Locate the cell with the specified text and output its [X, Y] center coordinate. 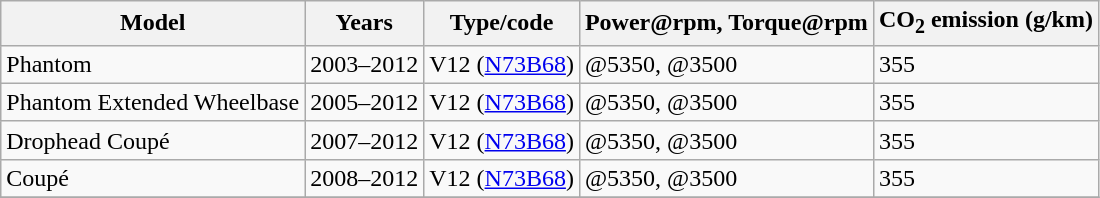
Coupé [153, 178]
Phantom [153, 64]
CO2 emission (g/km) [986, 23]
2003–2012 [364, 64]
Years [364, 23]
2007–2012 [364, 140]
Model [153, 23]
Drophead Coupé [153, 140]
Type/code [502, 23]
2005–2012 [364, 102]
2008–2012 [364, 178]
Power@rpm, Torque@rpm [726, 23]
Phantom Extended Wheelbase [153, 102]
